Locate the cell with the specified text and output its (X, Y) center coordinate. 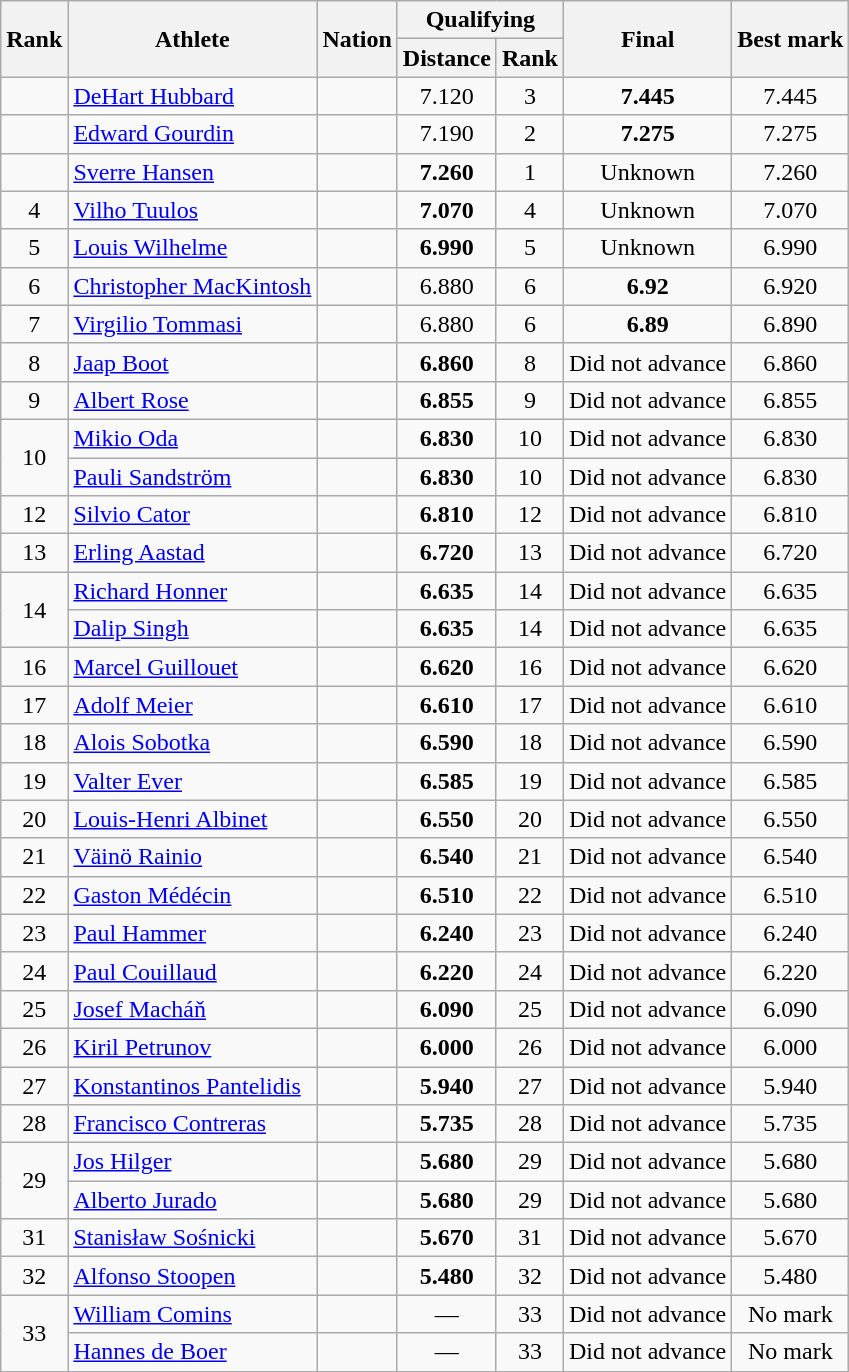
Hannes de Boer (192, 1352)
Qualifying (480, 20)
Louis-Henri Albinet (192, 819)
Kiril Petrunov (192, 1047)
Alberto Jurado (192, 1200)
William Comins (192, 1314)
Silvio Cator (192, 515)
Athlete (192, 39)
Final (647, 39)
Mikio Oda (192, 438)
Christopher MacKintosh (192, 286)
7.190 (446, 134)
Stanisław Sośnicki (192, 1238)
2 (530, 134)
Alfonso Stoopen (192, 1276)
1 (530, 172)
Josef Macháň (192, 1009)
Paul Hammer (192, 933)
Virgilio Tommasi (192, 324)
Sverre Hansen (192, 172)
DeHart Hubbard (192, 96)
Louis Wilhelme (192, 248)
Francisco Contreras (192, 1124)
Konstantinos Pantelidis (192, 1085)
Richard Honner (192, 591)
Nation (357, 39)
Paul Couillaud (192, 971)
6.89 (647, 324)
Distance (446, 58)
Edward Gourdin (192, 134)
Dalip Singh (192, 629)
Erling Aastad (192, 553)
Vilho Tuulos (192, 210)
Valter Ever (192, 781)
Marcel Guillouet (192, 667)
Best mark (790, 39)
Alois Sobotka (192, 743)
Väinö Rainio (192, 857)
6.920 (790, 286)
6.890 (790, 324)
6.92 (647, 286)
Albert Rose (192, 400)
7 (34, 324)
7.120 (446, 96)
Gaston Médécin (192, 895)
Jaap Boot (192, 362)
Adolf Meier (192, 705)
Jos Hilger (192, 1162)
Pauli Sandström (192, 477)
3 (530, 96)
